Find where the given text appears and provide that cell's center as (x, y) coordinate. 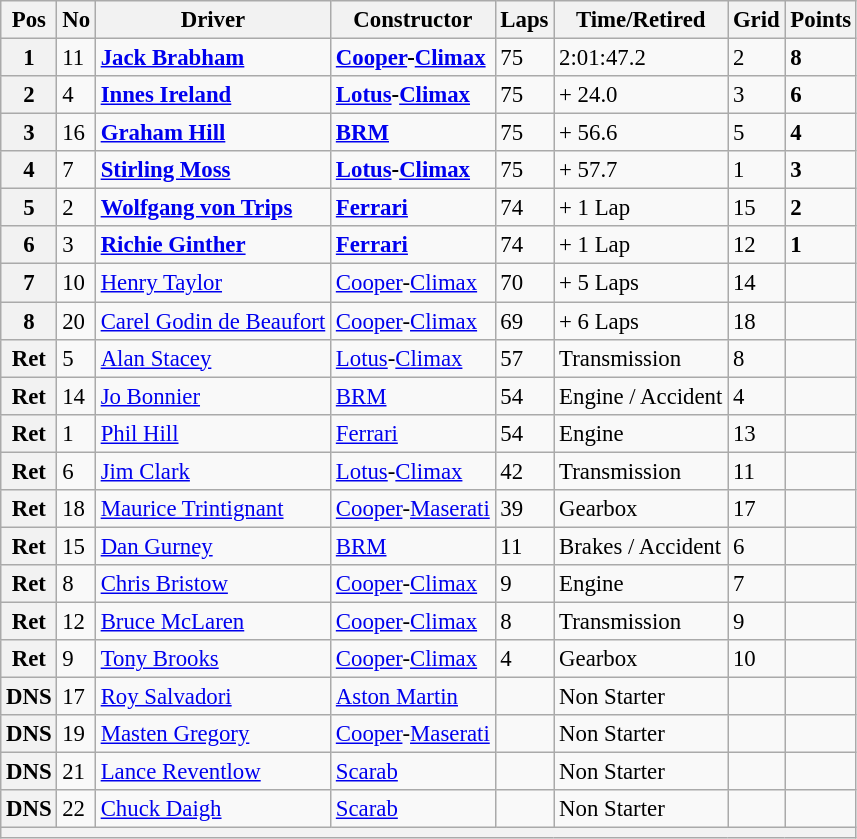
Phil Hill (212, 433)
Roy Salvadori (212, 697)
16 (76, 133)
Richie Ginther (212, 245)
Laps (524, 20)
Carel Godin de Beaufort (212, 321)
2:01:47.2 (641, 58)
Lance Reventlow (212, 772)
Points (820, 20)
+ 5 Laps (641, 283)
Jim Clark (212, 471)
Aston Martin (414, 697)
Driver (212, 20)
Bruce McLaren (212, 621)
Pos (29, 20)
Alan Stacey (212, 358)
+ 6 Laps (641, 321)
70 (524, 283)
Engine / Accident (641, 396)
39 (524, 509)
Constructor (414, 20)
Time/Retired (641, 20)
69 (524, 321)
Wolfgang von Trips (212, 208)
Dan Gurney (212, 546)
Masten Gregory (212, 734)
Grid (756, 20)
Graham Hill (212, 133)
Tony Brooks (212, 659)
20 (76, 321)
+ 56.6 (641, 133)
21 (76, 772)
13 (756, 433)
Chris Bristow (212, 584)
57 (524, 358)
No (76, 20)
19 (76, 734)
+ 24.0 (641, 95)
Henry Taylor (212, 283)
Jo Bonnier (212, 396)
42 (524, 471)
Innes Ireland (212, 95)
Chuck Daigh (212, 809)
+ 57.7 (641, 170)
Jack Brabham (212, 58)
Stirling Moss (212, 170)
22 (76, 809)
Brakes / Accident (641, 546)
Maurice Trintignant (212, 509)
